Return (x, y) of the center of cell containing provided text 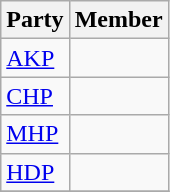
Member (118, 20)
AKP (35, 58)
CHP (35, 96)
Party (35, 20)
MHP (35, 134)
HDP (35, 172)
